Capture the cell that displays the provided text and extract its [X, Y] central coordinate. 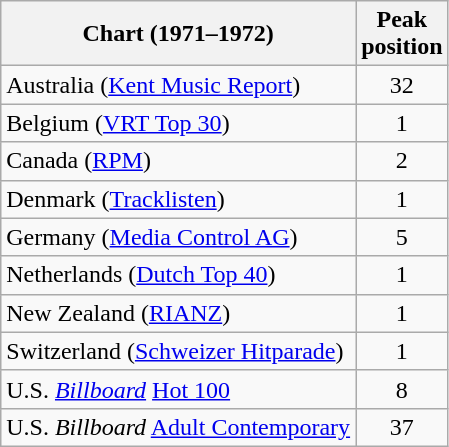
8 [402, 389]
Peakposition [402, 34]
Canada (RPM) [178, 161]
32 [402, 85]
5 [402, 237]
Denmark (Tracklisten) [178, 199]
Australia (Kent Music Report) [178, 85]
Switzerland (Schweizer Hitparade) [178, 351]
U.S. Billboard Hot 100 [178, 389]
37 [402, 427]
New Zealand (RIANZ) [178, 313]
2 [402, 161]
Netherlands (Dutch Top 40) [178, 275]
U.S. Billboard Adult Contemporary [178, 427]
Germany (Media Control AG) [178, 237]
Belgium (VRT Top 30) [178, 123]
Chart (1971–1972) [178, 34]
